Locate the cell with the specified text and output its [X, Y] center coordinate. 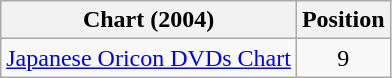
Japanese Oricon DVDs Chart [149, 58]
Position [343, 20]
9 [343, 58]
Chart (2004) [149, 20]
